Find where the given text appears and provide that cell's center as [x, y] coordinate. 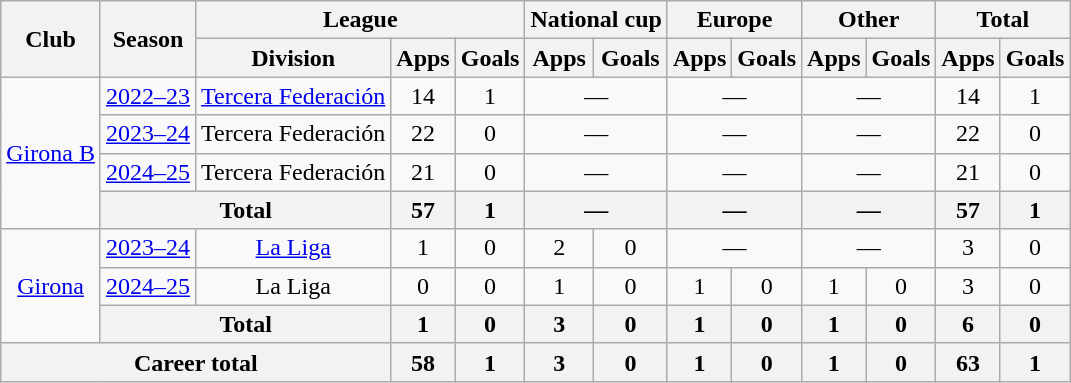
National cup [596, 20]
58 [423, 362]
6 [968, 324]
Career total [196, 362]
63 [968, 362]
Girona [51, 286]
Europe [734, 20]
2 [559, 248]
League [360, 20]
Season [148, 39]
Division [294, 58]
Other [869, 20]
Girona B [51, 153]
2022–23 [148, 96]
Club [51, 39]
